Detect which cell encompasses the target text, then output its (X, Y) center coordinate. 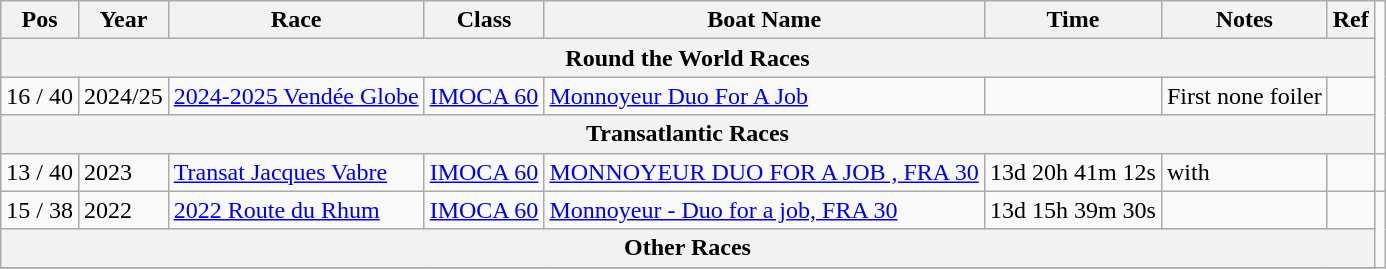
13d 15h 39m 30s (1072, 210)
Pos (40, 20)
Monnoyeur - Duo for a job, FRA 30 (764, 210)
Boat Name (764, 20)
2024-2025 Vendée Globe (296, 96)
MONNOYEUR DUO FOR A JOB , FRA 30 (764, 172)
2022 Route du Rhum (296, 210)
Other Races (688, 248)
2024/25 (123, 96)
Notes (1244, 20)
Time (1072, 20)
Ref (1350, 20)
13d 20h 41m 12s (1072, 172)
Class (484, 20)
16 / 40 (40, 96)
Year (123, 20)
13 / 40 (40, 172)
Race (296, 20)
Round the World Races (688, 58)
Monnoyeur Duo For A Job (764, 96)
2022 (123, 210)
Transat Jacques Vabre (296, 172)
with (1244, 172)
Transatlantic Races (688, 134)
2023 (123, 172)
15 / 38 (40, 210)
First none foiler (1244, 96)
